Detect which cell encompasses the target text, then output its (X, Y) center coordinate. 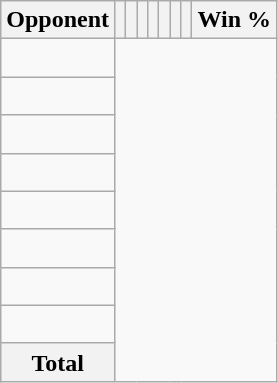
Total (58, 362)
Win % (234, 20)
Opponent (58, 20)
